Return [x, y] of the center of cell containing provided text 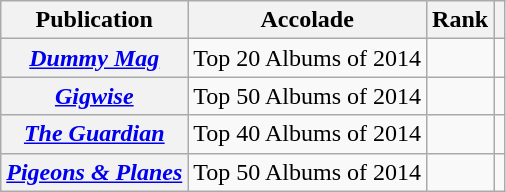
Gigwise [94, 96]
Rank [460, 20]
Accolade [308, 20]
Publication [94, 20]
The Guardian [94, 134]
Top 40 Albums of 2014 [308, 134]
Pigeons & Planes [94, 172]
Dummy Mag [94, 58]
Top 20 Albums of 2014 [308, 58]
